Capture the cell that displays the provided text and extract its (X, Y) central coordinate. 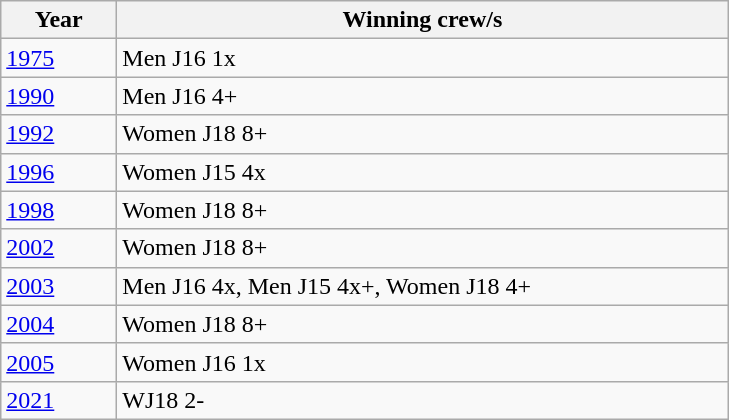
1975 (59, 58)
2003 (59, 286)
Men J16 1x (422, 58)
Year (59, 20)
Women J15 4x (422, 172)
WJ18 2- (422, 400)
Men J16 4+ (422, 96)
1996 (59, 172)
Winning crew/s (422, 20)
2004 (59, 324)
Women J16 1x (422, 362)
1998 (59, 210)
2002 (59, 248)
2021 (59, 400)
2005 (59, 362)
1992 (59, 134)
1990 (59, 96)
Men J16 4x, Men J15 4x+, Women J18 4+ (422, 286)
